Detect which cell encompasses the target text, then output its (x, y) center coordinate. 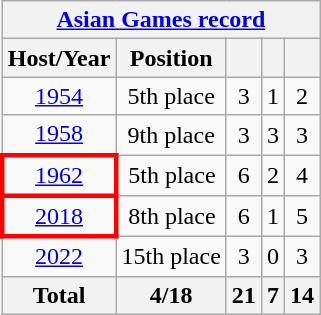
0 (272, 257)
Position (171, 58)
2018 (59, 216)
8th place (171, 216)
1958 (59, 135)
2022 (59, 257)
1954 (59, 96)
14 (302, 295)
1962 (59, 174)
7 (272, 295)
9th place (171, 135)
4/18 (171, 295)
21 (244, 295)
Total (59, 295)
5 (302, 216)
4 (302, 174)
Asian Games record (160, 20)
Host/Year (59, 58)
15th place (171, 257)
